Capture the cell that displays the provided text and extract its [X, Y] central coordinate. 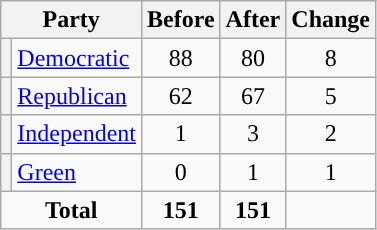
Before [180, 20]
67 [253, 96]
8 [331, 58]
88 [180, 58]
Change [331, 20]
80 [253, 58]
Democratic [77, 58]
Total [72, 210]
62 [180, 96]
3 [253, 134]
Republican [77, 96]
2 [331, 134]
Party [72, 20]
After [253, 20]
Independent [77, 134]
5 [331, 96]
0 [180, 172]
Green [77, 172]
